Search for the cell housing the specified text and yield its (x, y) center coordinate. 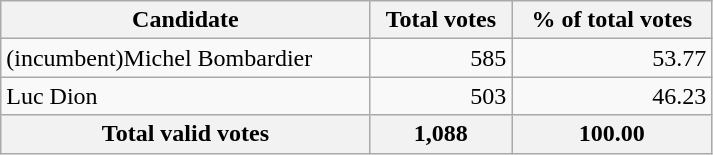
503 (441, 96)
53.77 (612, 58)
% of total votes (612, 20)
100.00 (612, 134)
Luc Dion (186, 96)
46.23 (612, 96)
Candidate (186, 20)
585 (441, 58)
(incumbent)Michel Bombardier (186, 58)
1,088 (441, 134)
Total valid votes (186, 134)
Total votes (441, 20)
